Capture the cell that displays the provided text and extract its (X, Y) central coordinate. 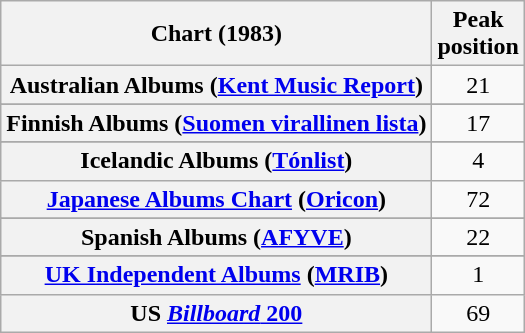
4 (478, 161)
69 (478, 313)
Peakposition (478, 34)
17 (478, 123)
21 (478, 85)
Australian Albums (Kent Music Report) (216, 85)
US Billboard 200 (216, 313)
22 (478, 237)
72 (478, 199)
Japanese Albums Chart (Oricon) (216, 199)
Chart (1983) (216, 34)
Icelandic Albums (Tónlist) (216, 161)
Finnish Albums (Suomen virallinen lista) (216, 123)
UK Independent Albums (MRIB) (216, 275)
Spanish Albums (AFYVE) (216, 237)
1 (478, 275)
